Return the (X, Y) coordinate for the center point of the cell that contains the specified text.  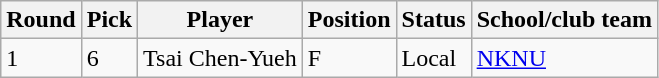
F (349, 58)
Round (41, 20)
School/club team (564, 20)
NKNU (564, 58)
Pick (109, 20)
6 (109, 58)
Player (220, 20)
Status (434, 20)
Local (434, 58)
Tsai Chen-Yueh (220, 58)
1 (41, 58)
Position (349, 20)
